Return the (X, Y) coordinate for the center point of the cell that contains the specified text.  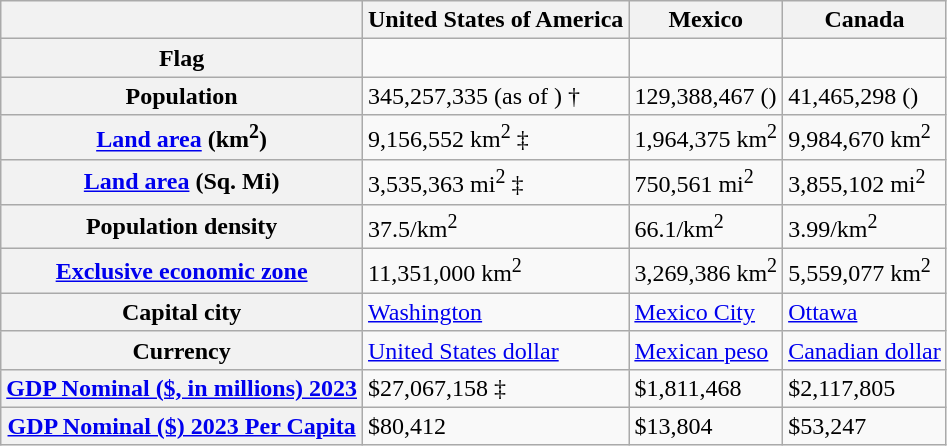
3.99/km2 (865, 226)
GDP Nominal ($) 2023 Per Capita (182, 426)
Canada (865, 20)
GDP Nominal ($, in millions) 2023 (182, 388)
$27,067,158 ‡ (496, 388)
Land area (km2) (182, 138)
Washington (496, 312)
$1,811,468 (706, 388)
United States of America (496, 20)
Mexican peso (706, 350)
$80,412 (496, 426)
Capital city (182, 312)
11,351,000 km2 (496, 272)
United States dollar (496, 350)
$53,247 (865, 426)
37.5/km2 (496, 226)
Mexico (706, 20)
$13,804 (706, 426)
Currency (182, 350)
129,388,467 () (706, 96)
$2,117,805 (865, 388)
750,561 mi2 (706, 182)
1,964,375 km2 (706, 138)
3,855,102 mi2 (865, 182)
Population density (182, 226)
41,465,298 () (865, 96)
Mexico City (706, 312)
Population (182, 96)
9,984,670 km2 (865, 138)
5,559,077 km2 (865, 272)
3,269,386 km2 (706, 272)
66.1/km2 (706, 226)
9,156,552 km2 ‡ (496, 138)
Ottawa (865, 312)
Canadian dollar (865, 350)
Flag (182, 58)
345,257,335 (as of ) † (496, 96)
Exclusive economic zone (182, 272)
3,535,363 mi2 ‡ (496, 182)
Land area (Sq. Mi) (182, 182)
